Locate the cell with the specified text and output its [x, y] center coordinate. 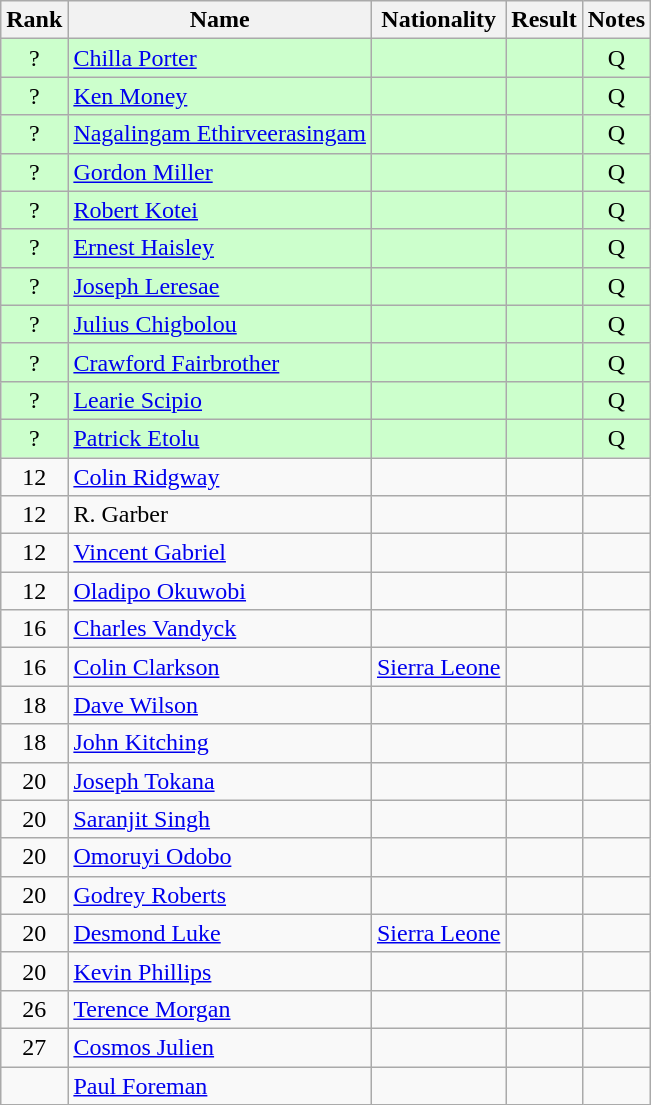
Desmond Luke [220, 933]
Ken Money [220, 96]
Terence Morgan [220, 1009]
Nationality [438, 20]
Charles Vandyck [220, 629]
R. Garber [220, 515]
Dave Wilson [220, 705]
Julius Chigbolou [220, 324]
26 [34, 1009]
Saranjit Singh [220, 819]
Nagalingam Ethirveerasingam [220, 134]
27 [34, 1047]
Patrick Etolu [220, 438]
Omoruyi Odobo [220, 857]
Crawford Fairbrother [220, 362]
Learie Scipio [220, 400]
Robert Kotei [220, 210]
Paul Foreman [220, 1085]
Gordon Miller [220, 172]
Godrey Roberts [220, 895]
Colin Clarkson [220, 667]
Joseph Leresae [220, 286]
Ernest Haisley [220, 248]
Vincent Gabriel [220, 553]
Chilla Porter [220, 58]
Result [544, 20]
Oladipo Okuwobi [220, 591]
Notes [616, 20]
John Kitching [220, 743]
Colin Ridgway [220, 477]
Name [220, 20]
Joseph Tokana [220, 781]
Cosmos Julien [220, 1047]
Rank [34, 20]
Kevin Phillips [220, 971]
